Find where the given text appears and provide that cell's center as (X, Y) coordinate. 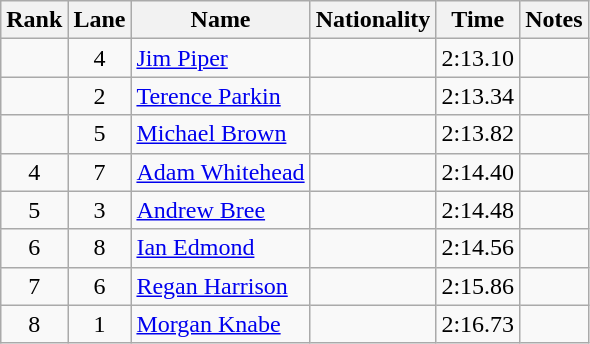
2:13.10 (478, 58)
Rank (34, 20)
2:14.40 (478, 172)
Terence Parkin (220, 96)
Lane (100, 20)
3 (100, 210)
Nationality (373, 20)
2:14.48 (478, 210)
Michael Brown (220, 134)
2:16.73 (478, 324)
Morgan Knabe (220, 324)
Andrew Bree (220, 210)
2 (100, 96)
1 (100, 324)
Time (478, 20)
Regan Harrison (220, 286)
Notes (554, 20)
Ian Edmond (220, 248)
Name (220, 20)
2:13.82 (478, 134)
2:13.34 (478, 96)
Adam Whitehead (220, 172)
2:15.86 (478, 286)
Jim Piper (220, 58)
2:14.56 (478, 248)
